Capture the cell that displays the provided text and extract its [x, y] central coordinate. 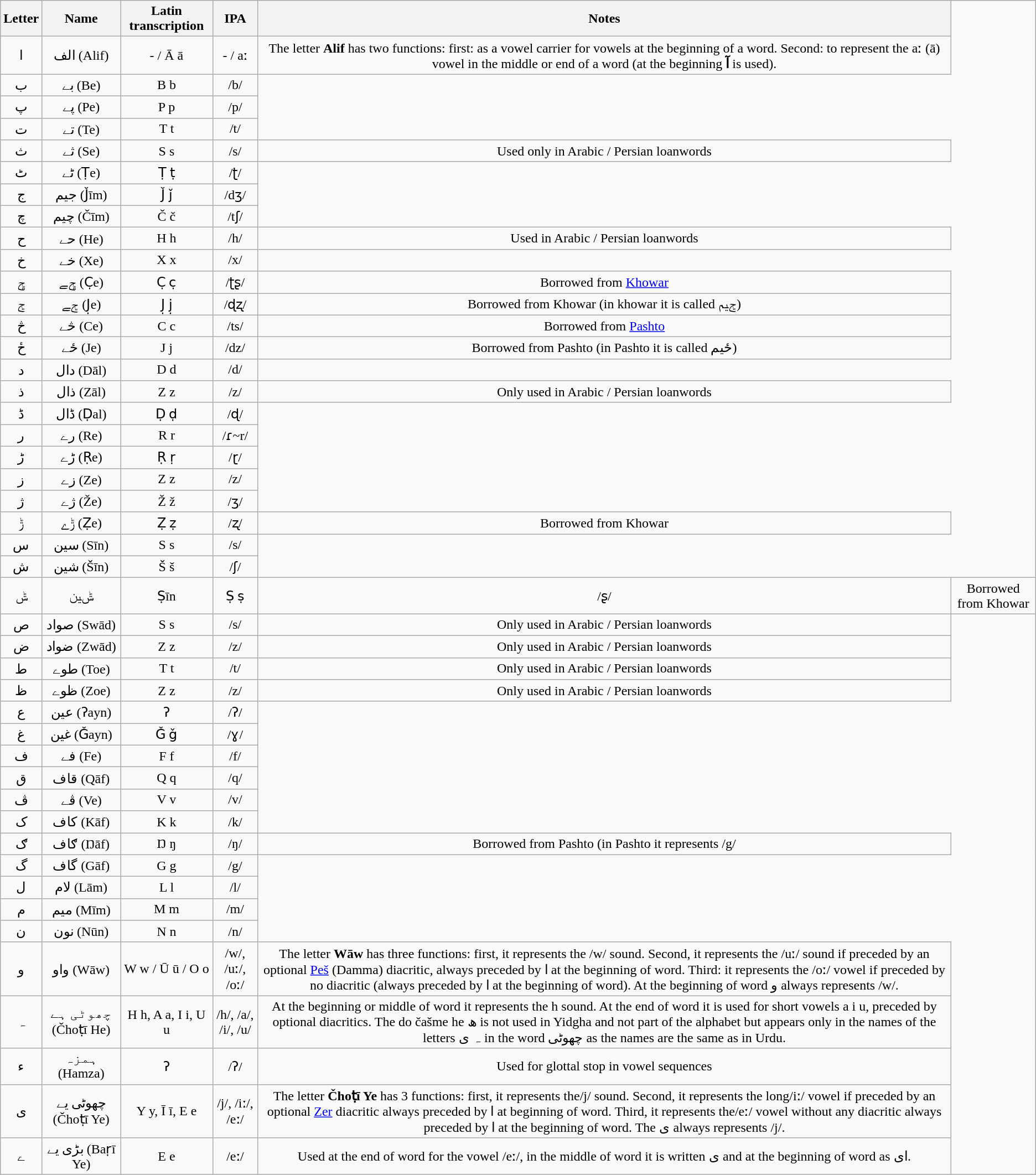
تے (Te) [81, 129]
Č č [167, 216]
ڤ [21, 800]
گ [21, 866]
Ṭ ṭ [167, 173]
Ṣīn [167, 596]
م [21, 909]
/dz/ [235, 348]
Latin transcription [167, 19]
کاف (Kāf) [81, 822]
/dʒ/ [235, 195]
ڈ [21, 413]
J̣ j̣ [167, 304]
ل [21, 888]
ذال (Zāl) [81, 392]
J̌ ǰ [167, 195]
الف (Alif) [81, 55]
H h, A a, I i, U u [167, 1022]
D d [167, 370]
جیم (J̌īm) [81, 195]
ت [21, 129]
Ŋ ŋ [167, 843]
ط [21, 669]
ع [21, 712]
میم (Mīm) [81, 909]
ک [21, 822]
V v [167, 800]
F f [167, 756]
ا [21, 55]
ڑے (Ṛe) [81, 457]
ګ [21, 843]
ق [21, 778]
Notes [604, 19]
- / Ā ā [167, 55]
ء [21, 1066]
ݮے (J̣e) [81, 304]
ژ [21, 501]
خ [21, 260]
ځ [21, 348]
و [21, 969]
بے (Be) [81, 85]
ے [21, 1157]
/eː/ [235, 1157]
حے (He) [81, 239]
/ɖ/ [235, 413]
بڑی یے (Baṛī Ye) [81, 1157]
Ž ž [167, 501]
/ts/ [235, 326]
څ [21, 326]
ہ [21, 1022]
/k/ [235, 822]
/tʃ/ [235, 216]
Y y, Ī ī, E e [167, 1111]
Used at the end of word for the vowel /eː/, in the middle of word it is written ی and at the beginning of word as ای. [604, 1157]
/w/, /uː/, /oː/ [235, 969]
/h/ [235, 239]
/ʒ/ [235, 501]
ہمزہ (Hamza) [81, 1066]
ݯ [21, 282]
ی [21, 1111]
Ǧ ǧ [167, 734]
ٹ [21, 173]
فے (Fe) [81, 756]
ژے (Že) [81, 501]
پ [21, 107]
Borrowed from Pashto [604, 326]
Ḍ ḍ [167, 413]
R r [167, 436]
K k [167, 822]
E e [167, 1157]
قاف (Qāf) [81, 778]
B b [167, 85]
IPA [235, 19]
غ [21, 734]
Letter [21, 19]
- / aː [235, 55]
ش [21, 567]
عین (ʔayn) [81, 712]
/n/ [235, 931]
طوے (Toe) [81, 669]
P p [167, 107]
C c [167, 326]
ب [21, 85]
/ɖʐ/ [235, 304]
غین (Ǧayn) [81, 734]
/d/ [235, 370]
ٹے (Ṭe) [81, 173]
Borrowed from Khowar (in khowar it is called ݮیم) [604, 304]
/j/, /iː/, /eː/ [235, 1111]
Borrowed from Pashto (in Pashto it represents /g/ [604, 843]
ظوے (Zoe) [81, 691]
ݰ [21, 596]
سین (Sīn) [81, 545]
ضواد (Zwād) [81, 646]
ف [21, 756]
/f/ [235, 756]
شین (Šīn) [81, 567]
Used in Arabic / Persian loanwords [604, 239]
X x [167, 260]
Š š [167, 567]
س [21, 545]
/ʐ/ [235, 523]
گاف (Gāf) [81, 866]
/ʈʂ/ [235, 282]
ڤے (Ve) [81, 800]
L l [167, 888]
چیم (Čīm) [81, 216]
ذ [21, 392]
ظ [21, 691]
Name [81, 19]
/ɣ/ [235, 734]
ڑ [21, 457]
ݰین [81, 596]
/ɾ~r/ [235, 436]
/v/ [235, 800]
ج [21, 195]
W w / Ū ū / O o [167, 969]
/x/ [235, 260]
Ṣ ṣ [235, 596]
ث [21, 151]
ص [21, 625]
/p/ [235, 107]
ح [21, 239]
Ẓ ẓ [167, 523]
ݱے (Ẓe) [81, 523]
ن [21, 931]
ز [21, 479]
Q q [167, 778]
خے (Xe) [81, 260]
ݱ [21, 523]
/ɽ/ [235, 457]
N n [167, 931]
لام (Lām) [81, 888]
ڈال (Ḍal) [81, 413]
/l/ [235, 888]
ݯے (C̣e) [81, 282]
/ʃ/ [235, 567]
رے (Re) [81, 436]
J j [167, 348]
زے (Ze) [81, 479]
نون (Nūn) [81, 931]
چ [21, 216]
ثے (Se) [81, 151]
دال (Dāl) [81, 370]
چھوٹی ہے (Čhoṭī He) [81, 1022]
د [21, 370]
Used for glottal stop in vowel sequences [604, 1066]
ݮ [21, 304]
/ʂ/ [604, 596]
ض [21, 646]
C̣ c̣ [167, 282]
/g/ [235, 866]
چھوٹی یے (Čhoṭī Ye) [81, 1111]
Ṛ ṛ [167, 457]
/ŋ/ [235, 843]
/b/ [235, 85]
صواد (Swād) [81, 625]
ګاف (Ŋāf) [81, 843]
پے (Pe) [81, 107]
/h/, /a/, /i/, /u/ [235, 1022]
واو (Wāw) [81, 969]
Used only in Arabic / Persian loanwords [604, 151]
/m/ [235, 909]
/q/ [235, 778]
H h [167, 239]
M m [167, 909]
Borrowed from Pashto (in Pashto it is called ځيم) [604, 348]
څے (Ce) [81, 326]
/ʈ/ [235, 173]
ځے (Je) [81, 348]
ر [21, 436]
G g [167, 866]
